Return the [X, Y] coordinate for the center point of the cell that contains the specified text.  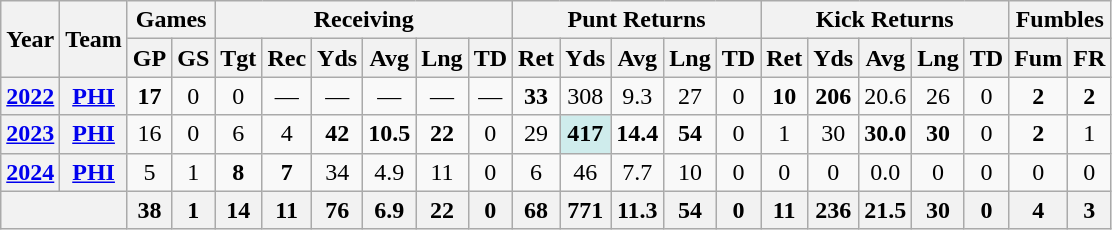
14 [238, 210]
417 [586, 134]
FR [1090, 58]
8 [238, 172]
Tgt [238, 58]
Kick Returns [885, 20]
27 [690, 96]
308 [586, 96]
14.4 [638, 134]
10.5 [390, 134]
42 [338, 134]
34 [338, 172]
30.0 [886, 134]
Fum [1038, 58]
Receiving [364, 20]
16 [149, 134]
7.7 [638, 172]
Games [170, 20]
3 [1090, 210]
68 [536, 210]
76 [338, 210]
21.5 [886, 210]
26 [938, 96]
771 [586, 210]
236 [834, 210]
6.9 [390, 210]
7 [287, 172]
2022 [30, 96]
GP [149, 58]
2024 [30, 172]
11.3 [638, 210]
Team [94, 39]
0.0 [886, 172]
29 [536, 134]
33 [536, 96]
9.3 [638, 96]
206 [834, 96]
4.9 [390, 172]
20.6 [886, 96]
Rec [287, 58]
Punt Returns [637, 20]
5 [149, 172]
GS [194, 58]
38 [149, 210]
17 [149, 96]
Fumbles [1060, 20]
Year [30, 39]
2023 [30, 134]
46 [586, 172]
